Search for the cell housing the specified text and yield its (x, y) center coordinate. 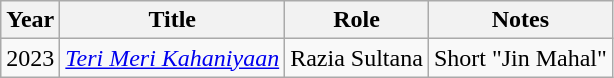
2023 (30, 58)
Year (30, 20)
Razia Sultana (357, 58)
Title (172, 20)
Notes (520, 20)
Teri Meri Kahaniyaan (172, 58)
Short "Jin Mahal" (520, 58)
Role (357, 20)
